From the cell containing the given text, extract its center point as [x, y] coordinate. 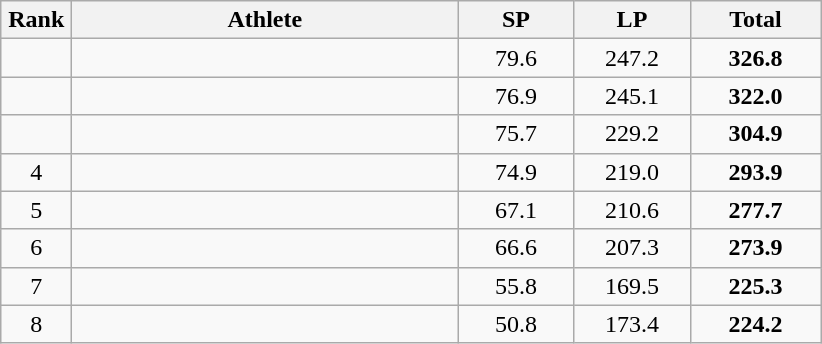
5 [36, 210]
210.6 [632, 210]
229.2 [632, 134]
55.8 [516, 286]
6 [36, 248]
224.2 [756, 324]
173.4 [632, 324]
67.1 [516, 210]
Athlete [265, 20]
169.5 [632, 286]
66.6 [516, 248]
304.9 [756, 134]
4 [36, 172]
326.8 [756, 58]
322.0 [756, 96]
7 [36, 286]
245.1 [632, 96]
8 [36, 324]
Total [756, 20]
50.8 [516, 324]
293.9 [756, 172]
273.9 [756, 248]
247.2 [632, 58]
74.9 [516, 172]
79.6 [516, 58]
Rank [36, 20]
LP [632, 20]
76.9 [516, 96]
225.3 [756, 286]
219.0 [632, 172]
SP [516, 20]
277.7 [756, 210]
75.7 [516, 134]
207.3 [632, 248]
